Find where the given text appears and provide that cell's center as (X, Y) coordinate. 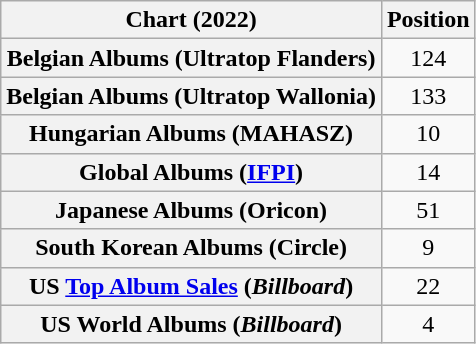
Hungarian Albums (MAHASZ) (192, 134)
US World Albums (Billboard) (192, 324)
Position (428, 20)
US Top Album Sales (Billboard) (192, 286)
133 (428, 96)
South Korean Albums (Circle) (192, 248)
Global Albums (IFPI) (192, 172)
Chart (2022) (192, 20)
14 (428, 172)
22 (428, 286)
4 (428, 324)
9 (428, 248)
10 (428, 134)
51 (428, 210)
Japanese Albums (Oricon) (192, 210)
124 (428, 58)
Belgian Albums (Ultratop Flanders) (192, 58)
Belgian Albums (Ultratop Wallonia) (192, 96)
